For the text-containing cell, return its midpoint in (x, y) coordinate format. 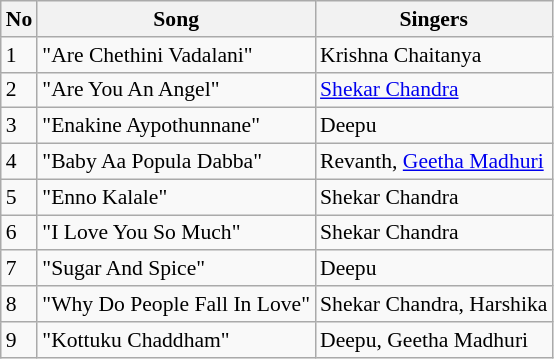
Song (176, 19)
3 (20, 126)
"Sugar And Spice" (176, 269)
"Baby Aa Popula Dabba" (176, 162)
5 (20, 197)
"I Love You So Much" (176, 233)
"Kottuku Chaddham" (176, 340)
Singers (434, 19)
"Why Do People Fall In Love" (176, 304)
"Enno Kalale" (176, 197)
9 (20, 340)
7 (20, 269)
1 (20, 55)
4 (20, 162)
2 (20, 90)
Krishna Chaitanya (434, 55)
"Enakine Aypothunnane" (176, 126)
6 (20, 233)
No (20, 19)
Revanth, Geetha Madhuri (434, 162)
Deepu, Geetha Madhuri (434, 340)
Shekar Chandra, Harshika (434, 304)
"Are You An Angel" (176, 90)
"Are Chethini Vadalani" (176, 55)
8 (20, 304)
